Return (X, Y) of the center of cell containing provided text 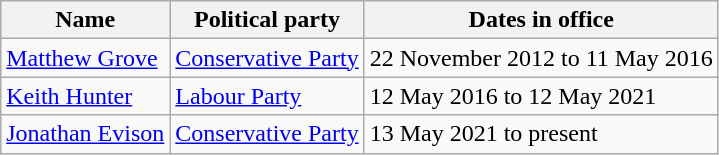
Labour Party (267, 96)
Jonathan Evison (86, 134)
22 November 2012 to 11 May 2016 (541, 58)
Keith Hunter (86, 96)
12 May 2016 to 12 May 2021 (541, 96)
Dates in office (541, 20)
13 May 2021 to present (541, 134)
Matthew Grove (86, 58)
Political party (267, 20)
Name (86, 20)
